Locate the cell with the specified text and output its (x, y) center coordinate. 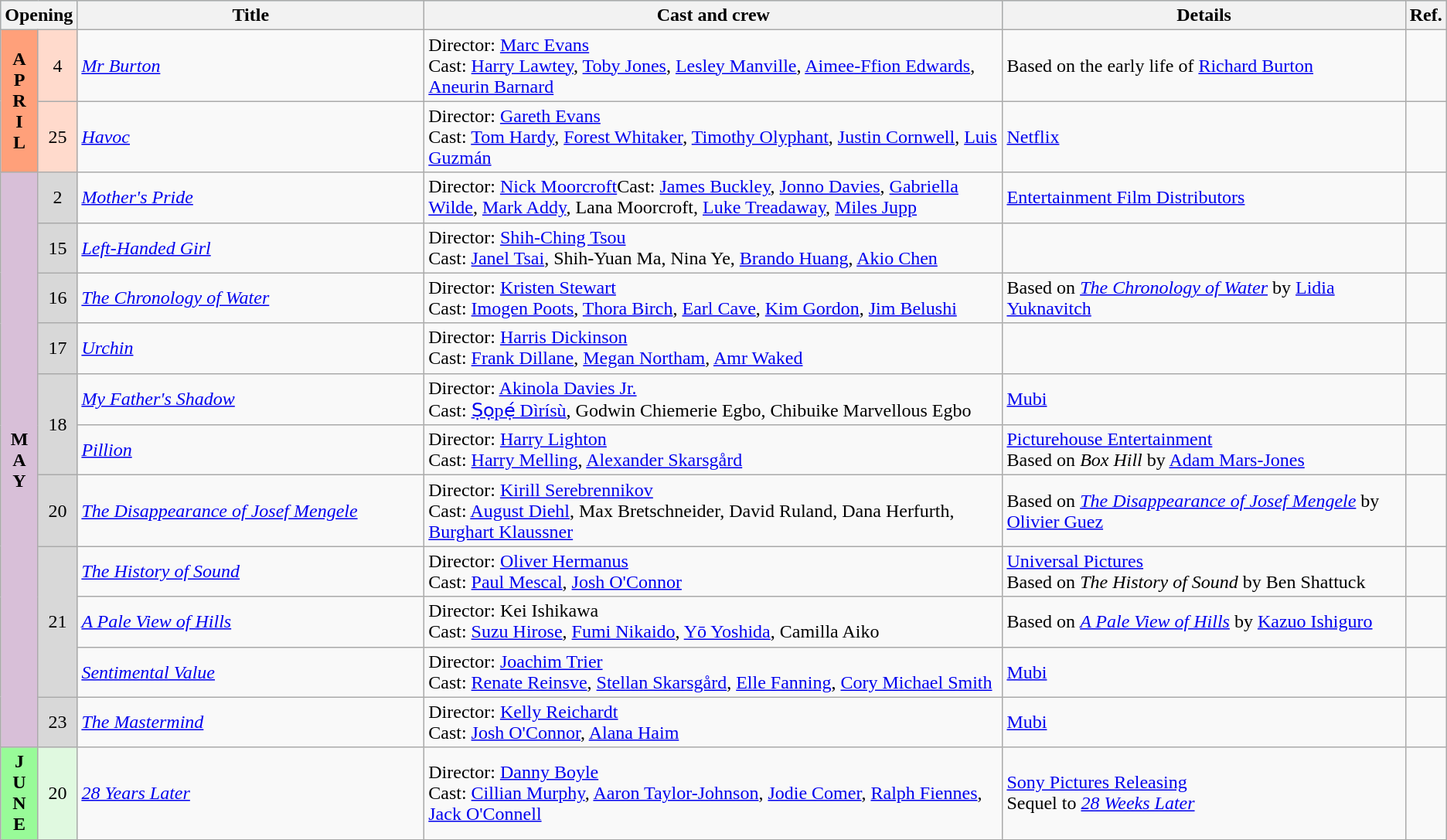
2 (57, 198)
Director: Danny Boyle Cast: Cillian Murphy, Aaron Taylor-Johnson, Jodie Comer, Ralph Fiennes, Jack O'Connell (713, 793)
Director: Oliver Hermanus Cast: Paul Mescal, Josh O'Connor (713, 572)
Opening (39, 15)
Havoc (250, 137)
Director: Kelly Reichardt Cast: Josh O'Connor, Alana Haim (713, 722)
Director: Kristen Stewart Cast: Imogen Poots, Thora Birch, Earl Cave, Kim Gordon, Jim Belushi (713, 298)
Director: Gareth Evans Cast: Tom Hardy, Forest Whitaker, Timothy Olyphant, Justin Cornwell, Luis Guzmán (713, 137)
Based on The Chronology of Water by Lidia Yuknavitch (1204, 298)
21 (57, 621)
Based on the early life of Richard Burton (1204, 66)
Director: Joachim Trier Cast: Renate Reinsve, Stellan Skarsgård, Elle Fanning, Cory Michael Smith (713, 672)
The Mastermind (250, 722)
Based on The Disappearance of Josef Mengele by Olivier Guez (1204, 511)
Ref. (1425, 15)
Pillion (250, 450)
Left-Handed Girl (250, 247)
Director: Harris Dickinson Cast: Frank Dillane, Megan Northam, Amr Waked (713, 348)
Sony Pictures Releasing Sequel to 28 Weeks Later (1204, 793)
Urchin (250, 348)
Picturehouse Entertainment Based on Box Hill by Adam Mars-Jones (1204, 450)
Entertainment Film Distributors (1204, 198)
Director: Nick MoorcroftCast: James Buckley, Jonno Davies, Gabriella Wilde, Mark Addy, Lana Moorcroft, Luke Treadaway, Miles Jupp (713, 198)
The Chronology of Water (250, 298)
Mr Burton (250, 66)
Mother's Pride (250, 198)
Title (250, 15)
18 (57, 424)
Netflix (1204, 137)
Based on A Pale View of Hills by Kazuo Ishiguro (1204, 621)
MAY (20, 460)
25 (57, 137)
Sentimental Value (250, 672)
A Pale View of Hills (250, 621)
17 (57, 348)
The History of Sound (250, 572)
Director: Shih-Ching Tsou Cast: Janel Tsai, Shih-Yuan Ma, Nina Ye, Brando Huang, Akio Chen (713, 247)
23 (57, 722)
Director: Akinola Davies Jr. Cast: Ṣọpẹ́ Dìrísù, Godwin Chiemerie Egbo, Chibuike Marvellous Egbo (713, 399)
Universal Pictures Based on The History of Sound by Ben Shattuck (1204, 572)
Director: Kirill Serebrennikov Cast: August Diehl, Max Bretschneider, David Ruland, Dana Herfurth, Burghart Klaussner (713, 511)
JUNE (20, 793)
28 Years Later (250, 793)
Cast and crew (713, 15)
Director: Kei Ishikawa Cast: Suzu Hirose, Fumi Nikaido, Yō Yoshida, Camilla Aiko (713, 621)
4 (57, 66)
Details (1204, 15)
My Father's Shadow (250, 399)
Director: Harry Lighton Cast: Harry Melling, Alexander Skarsgård (713, 450)
The Disappearance of Josef Mengele (250, 511)
Director: Marc Evans Cast: Harry Lawtey, Toby Jones, Lesley Manville, Aimee-Ffion Edwards, Aneurin Barnard (713, 66)
15 (57, 247)
16 (57, 298)
APRIL (20, 101)
